Provide the [X, Y] coordinate of the cell's center where the given text is located.  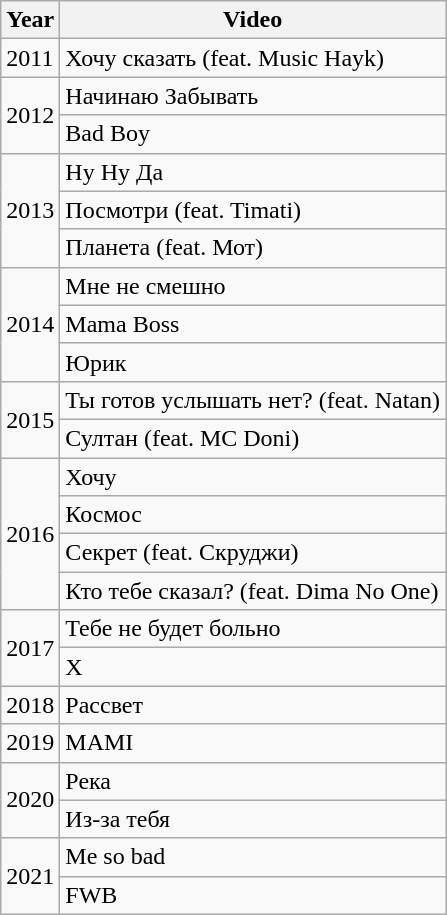
2016 [30, 534]
2020 [30, 800]
Юрик [253, 362]
Bad Boy [253, 134]
Из-за тебя [253, 819]
2015 [30, 419]
Хочу сказать (feat. Music Hayk) [253, 58]
Рассвет [253, 705]
MAMI [253, 743]
Мне не смешно [253, 286]
2012 [30, 115]
Посмотри (feat. Timati) [253, 210]
Video [253, 20]
Me so bad [253, 857]
Mama Boss [253, 324]
Х [253, 667]
Планета (feat. Мот) [253, 248]
Кто тебе сказал? (feat. Dima No One) [253, 591]
2019 [30, 743]
Река [253, 781]
Космос [253, 515]
2014 [30, 324]
FWB [253, 895]
Year [30, 20]
2011 [30, 58]
2021 [30, 876]
2017 [30, 648]
Ну Ну Да [253, 172]
Секрет (feat. Скруджи) [253, 553]
Начинаю Забывать [253, 96]
Султан (feat. MC Doni) [253, 438]
Ты готов услышать нет? (feat. Natan) [253, 400]
2013 [30, 210]
Тебе не будет больно [253, 629]
2018 [30, 705]
Хочу [253, 477]
